Search for the cell housing the specified text and yield its (X, Y) center coordinate. 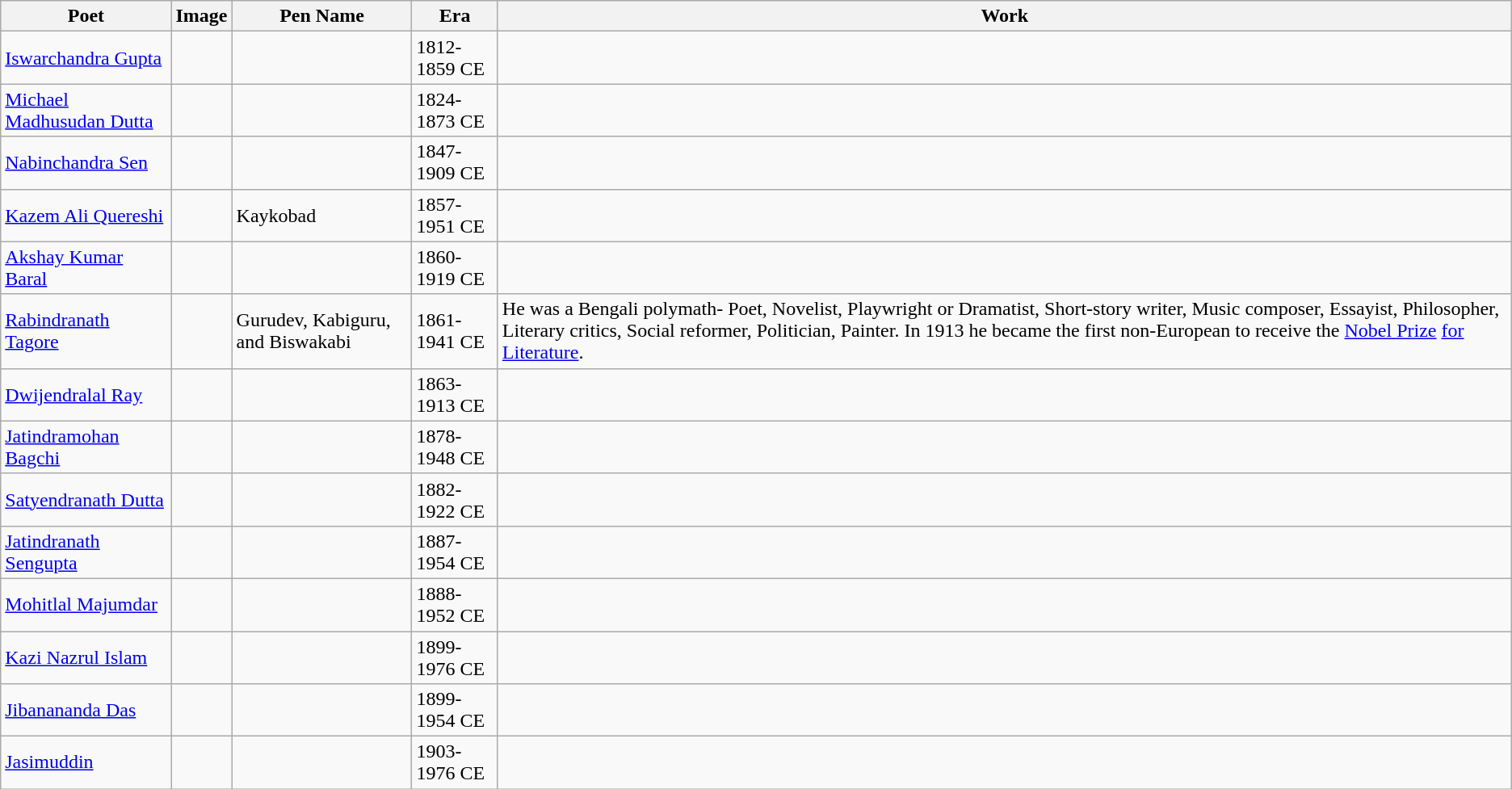
Michael Madhusudan Dutta (86, 110)
1861-1941 CE (455, 331)
Kaykobad (321, 215)
Dwijendralal Ray (86, 394)
Jatindramohan Bagchi (86, 447)
Pen Name (321, 16)
Kazi Nazrul Islam (86, 657)
Rabindranath Tagore (86, 331)
1847-1909 CE (455, 163)
1860-1919 CE (455, 268)
Kazem Ali Quereshi (86, 215)
Jatindranath Sengupta (86, 552)
Gurudev, Kabiguru, and Biswakabi (321, 331)
Iswarchandra Gupta (86, 58)
Jasimuddin (86, 762)
Satyendranath Dutta (86, 499)
Mohitlal Majumdar (86, 604)
1863-1913 CE (455, 394)
1824-1873 CE (455, 110)
Akshay Kumar Baral (86, 268)
Poet (86, 16)
1812-1859 CE (455, 58)
1903-1976 CE (455, 762)
1857-1951 CE (455, 215)
Nabinchandra Sen (86, 163)
Jibanananda Das (86, 711)
Era (455, 16)
1878-1948 CE (455, 447)
1899-1954 CE (455, 711)
Work (1005, 16)
1888-1952 CE (455, 604)
1882-1922 CE (455, 499)
1899-1976 CE (455, 657)
1887-1954 CE (455, 552)
Image (202, 16)
